Capture the cell that displays the provided text and extract its [X, Y] central coordinate. 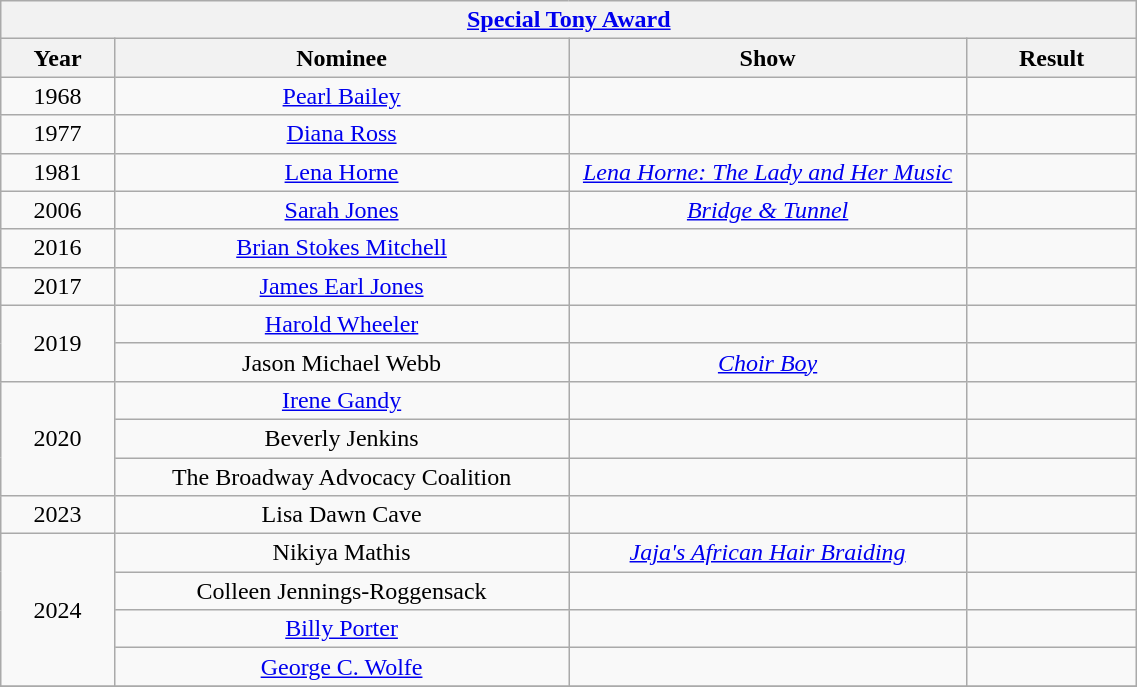
Year [58, 58]
James Earl Jones [341, 286]
1977 [58, 134]
2024 [58, 610]
Diana Ross [341, 134]
Nominee [341, 58]
2006 [58, 210]
Brian Stokes Mitchell [341, 248]
Sarah Jones [341, 210]
Beverly Jenkins [341, 438]
Lena Horne [341, 172]
Lena Horne: The Lady and Her Music [768, 172]
Pearl Bailey [341, 96]
Irene Gandy [341, 400]
Bridge & Tunnel [768, 210]
Special Tony Award [569, 20]
Harold Wheeler [341, 324]
2020 [58, 438]
2023 [58, 515]
Nikiya Mathis [341, 553]
Lisa Dawn Cave [341, 515]
1968 [58, 96]
Jason Michael Webb [341, 362]
2017 [58, 286]
Billy Porter [341, 629]
2016 [58, 248]
The Broadway Advocacy Coalition [341, 477]
Colleen Jennings-Roggensack [341, 591]
2019 [58, 343]
Show [768, 58]
George C. Wolfe [341, 667]
Result [1051, 58]
Jaja's African Hair Braiding [768, 553]
1981 [58, 172]
Choir Boy [768, 362]
